Capture the cell that displays the provided text and extract its [X, Y] central coordinate. 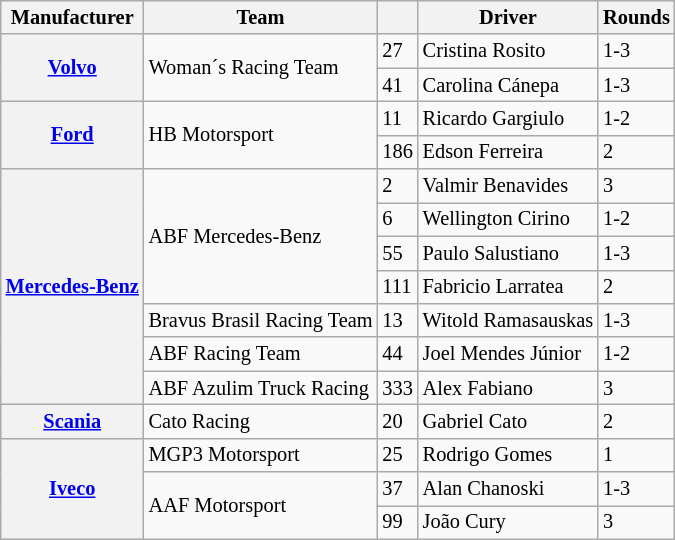
Manufacturer [72, 17]
13 [397, 320]
44 [397, 354]
Rodrigo Gomes [508, 455]
37 [397, 489]
111 [397, 287]
Ricardo Gargiulo [508, 118]
MGP3 Motorsport [261, 455]
AAF Motorsport [261, 506]
João Cury [508, 522]
Iveco [72, 488]
25 [397, 455]
Scania [72, 421]
99 [397, 522]
ABF Racing Team [261, 354]
Alan Chanoski [508, 489]
333 [397, 388]
Cato Racing [261, 421]
6 [397, 219]
Woman´s Racing Team [261, 68]
55 [397, 253]
41 [397, 85]
11 [397, 118]
Gabriel Cato [508, 421]
Wellington Cirino [508, 219]
Carolina Cánepa [508, 85]
Fabricio Larratea [508, 287]
HB Motorsport [261, 134]
Edson Ferreira [508, 152]
Joel Mendes Júnior [508, 354]
Volvo [72, 68]
Valmir Benavides [508, 186]
Rounds [636, 17]
ABF Mercedes-Benz [261, 236]
Witold Ramasauskas [508, 320]
ABF Azulim Truck Racing [261, 388]
1 [636, 455]
Paulo Salustiano [508, 253]
27 [397, 51]
186 [397, 152]
Bravus Brasil Racing Team [261, 320]
Driver [508, 17]
20 [397, 421]
Ford [72, 134]
Alex Fabiano [508, 388]
Cristina Rosito [508, 51]
Team [261, 17]
Mercedes-Benz [72, 287]
